Provide the (X, Y) coordinate of the cell's center where the given text is located.  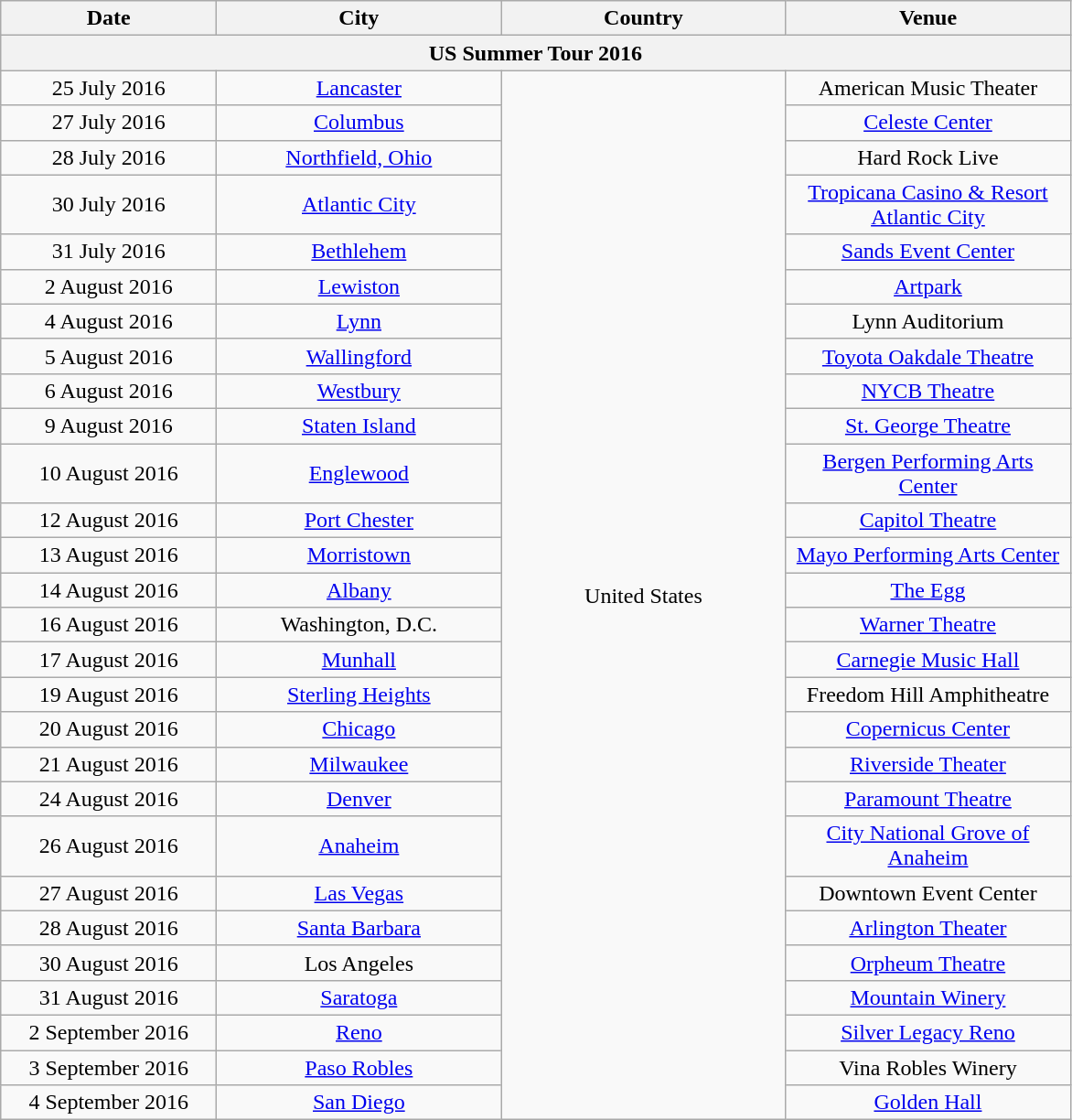
Arlington Theater (927, 928)
American Music Theater (927, 88)
The Egg (927, 590)
Tropicana Casino & Resort Atlantic City (927, 205)
Anaheim (359, 845)
31 July 2016 (109, 252)
Silver Legacy Reno (927, 1032)
Bethlehem (359, 252)
City (359, 18)
Bergen Performing Arts Center (927, 472)
Capitol Theatre (927, 521)
Santa Barbara (359, 928)
Venue (927, 18)
6 August 2016 (109, 391)
Las Vegas (359, 893)
Date (109, 18)
Staten Island (359, 425)
Los Angeles (359, 963)
Lynn Auditorium (927, 321)
NYCB Theatre (927, 391)
Freedom Hill Amphitheatre (927, 695)
13 August 2016 (109, 555)
12 August 2016 (109, 521)
10 August 2016 (109, 472)
Carnegie Music Hall (927, 660)
Country (644, 18)
US Summer Tour 2016 (536, 53)
Westbury (359, 391)
Atlantic City (359, 205)
Morristown (359, 555)
3 September 2016 (109, 1068)
Mayo Performing Arts Center (927, 555)
19 August 2016 (109, 695)
28 July 2016 (109, 157)
2 August 2016 (109, 286)
Copernicus Center (927, 729)
4 September 2016 (109, 1103)
Albany (359, 590)
Artpark (927, 286)
Toyota Oakdale Theatre (927, 356)
Celeste Center (927, 123)
San Diego (359, 1103)
Munhall (359, 660)
Northfield, Ohio (359, 157)
St. George Theatre (927, 425)
2 September 2016 (109, 1032)
31 August 2016 (109, 997)
26 August 2016 (109, 845)
Englewood (359, 472)
Riverside Theater (927, 764)
30 July 2016 (109, 205)
Sterling Heights (359, 695)
Lewiston (359, 286)
City National Grove of Anaheim (927, 845)
Orpheum Theatre (927, 963)
9 August 2016 (109, 425)
Wallingford (359, 356)
24 August 2016 (109, 799)
United States (644, 595)
Milwaukee (359, 764)
Washington, D.C. (359, 625)
Sands Event Center (927, 252)
Denver (359, 799)
Columbus (359, 123)
Reno (359, 1032)
Lancaster (359, 88)
Hard Rock Live (927, 157)
Golden Hall (927, 1103)
Warner Theatre (927, 625)
Vina Robles Winery (927, 1068)
21 August 2016 (109, 764)
4 August 2016 (109, 321)
27 August 2016 (109, 893)
17 August 2016 (109, 660)
30 August 2016 (109, 963)
Mountain Winery (927, 997)
20 August 2016 (109, 729)
Chicago (359, 729)
Downtown Event Center (927, 893)
Lynn (359, 321)
28 August 2016 (109, 928)
Port Chester (359, 521)
Paso Robles (359, 1068)
14 August 2016 (109, 590)
5 August 2016 (109, 356)
27 July 2016 (109, 123)
Saratoga (359, 997)
Paramount Theatre (927, 799)
25 July 2016 (109, 88)
16 August 2016 (109, 625)
